Detect which cell encompasses the target text, then output its [x, y] center coordinate. 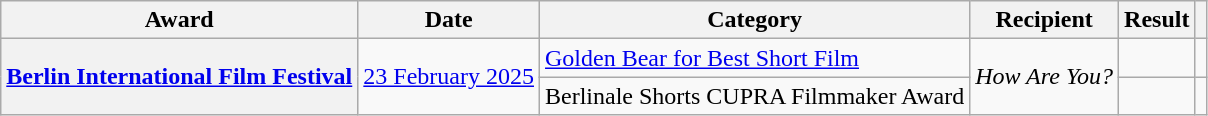
Result [1157, 20]
Golden Bear for Best Short Film [755, 58]
Category [755, 20]
Berlinale Shorts CUPRA Filmmaker Award [755, 96]
23 February 2025 [449, 77]
Award [180, 20]
Date [449, 20]
Berlin International Film Festival [180, 77]
How Are You? [1044, 77]
Recipient [1044, 20]
